Search for the cell housing the specified text and yield its [X, Y] center coordinate. 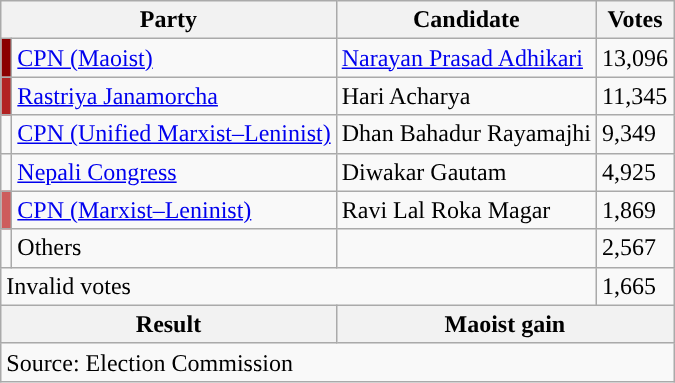
Hari Acharya [466, 96]
Source: Election Commission [338, 362]
CPN (Marxist–Leninist) [174, 210]
CPN (Maoist) [174, 58]
11,345 [636, 96]
4,925 [636, 172]
9,349 [636, 134]
Diwakar Gautam [466, 172]
1,665 [636, 286]
1,869 [636, 210]
Others [174, 248]
13,096 [636, 58]
Narayan Prasad Adhikari [466, 58]
Rastriya Janamorcha [174, 96]
Dhan Bahadur Rayamajhi [466, 134]
Maoist gain [504, 324]
Invalid votes [299, 286]
Result [168, 324]
2,567 [636, 248]
Ravi Lal Roka Magar [466, 210]
Votes [636, 20]
Party [168, 20]
CPN (Unified Marxist–Leninist) [174, 134]
Candidate [466, 20]
Nepali Congress [174, 172]
